Pinpoint the cell where the given text exists, returning its (x, y) midpoint coordinate. 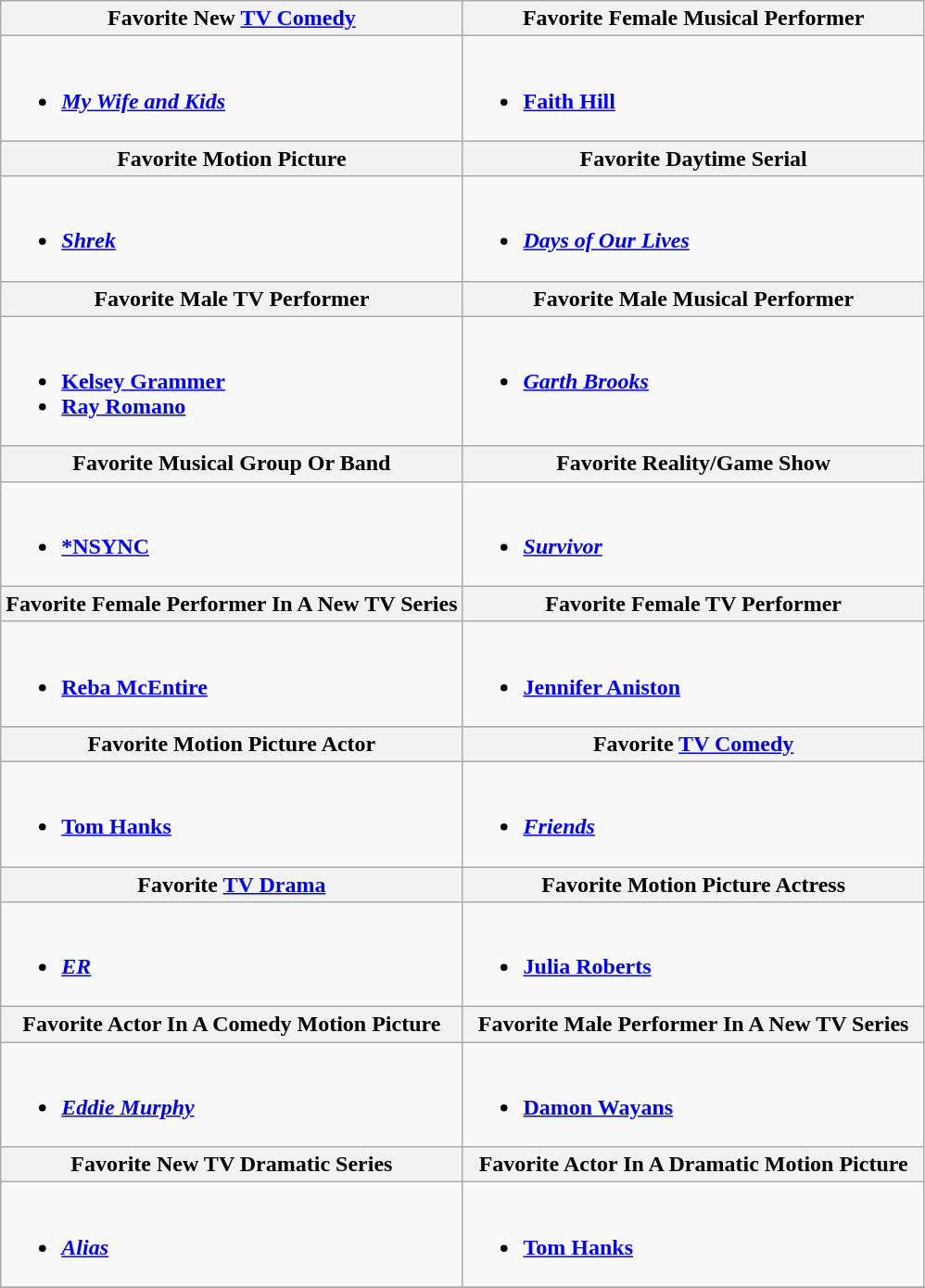
Favorite New TV Comedy (232, 19)
Favorite Reality/Game Show (693, 464)
Favorite Motion Picture Actor (232, 744)
Alias (232, 1235)
Favorite Male TV Performer (232, 299)
Favorite Actor In A Comedy Motion Picture (232, 1025)
Days of Our Lives (693, 228)
Favorite Male Musical Performer (693, 299)
Julia Roberts (693, 955)
Jennifer Aniston (693, 673)
Favorite Daytime Serial (693, 159)
Damon Wayans (693, 1094)
Favorite Motion Picture (232, 159)
Reba McEntire (232, 673)
ER (232, 955)
Garth Brooks (693, 381)
Favorite Female Musical Performer (693, 19)
Favorite Motion Picture Actress (693, 884)
Shrek (232, 228)
My Wife and Kids (232, 89)
Favorite TV Comedy (693, 744)
Favorite Male Performer In A New TV Series (693, 1025)
*NSYNC (232, 534)
Favorite TV Drama (232, 884)
Friends (693, 814)
Kelsey GrammerRay Romano (232, 381)
Favorite Musical Group Or Band (232, 464)
Survivor (693, 534)
Favorite Actor In A Dramatic Motion Picture (693, 1165)
Eddie Murphy (232, 1094)
Faith Hill (693, 89)
Favorite New TV Dramatic Series (232, 1165)
Favorite Female TV Performer (693, 604)
Favorite Female Performer In A New TV Series (232, 604)
